Return the [x, y] coordinate for the center point of the cell that contains the specified text.  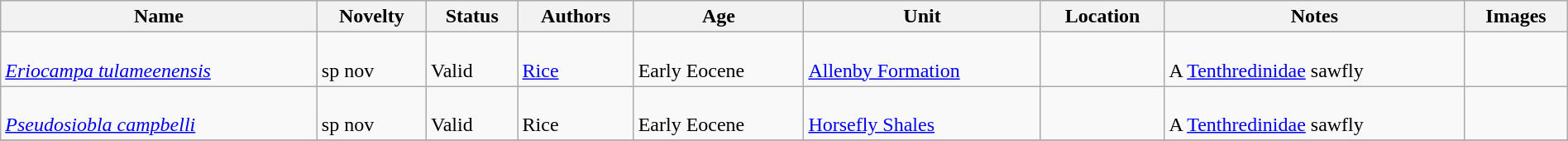
Authors [576, 17]
Novelty [371, 17]
Age [719, 17]
Eriocampa tulameenensis [159, 60]
Notes [1315, 17]
Images [1516, 17]
Unit [922, 17]
Allenby Formation [922, 60]
Pseudosiobla campbelli [159, 113]
Horsefly Shales [922, 113]
Name [159, 17]
Location [1102, 17]
Status [471, 17]
